Provide the (X, Y) coordinate of the cell's center where the given text is located.  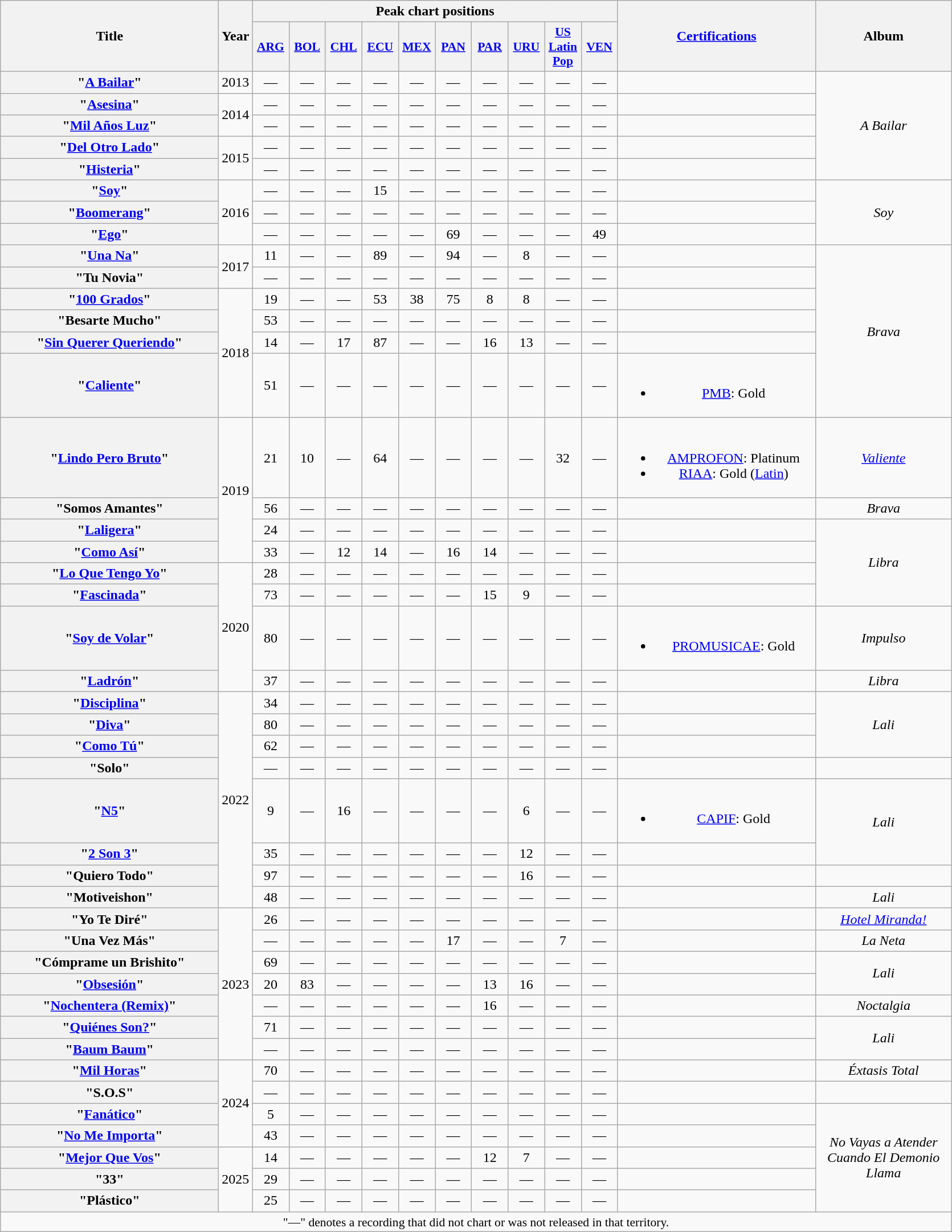
34 (271, 703)
Album (883, 36)
"Yo Te Diré" (109, 919)
"Boomerang" (109, 212)
Éxtasis Total (883, 1071)
ARG (271, 47)
2022 (236, 800)
"Soy de Volar" (109, 638)
Noctalgia (883, 1006)
Soy (883, 212)
"Una Vez Más" (109, 940)
PAR (490, 47)
75 (453, 299)
Hotel Miranda! (883, 919)
"A Bailar" (109, 82)
32 (563, 457)
"Fascinada" (109, 595)
PAN (453, 47)
"Sin Querer Queriendo" (109, 342)
"Motiveishon" (109, 897)
"Ego" (109, 234)
Certifications (717, 36)
"Obsesión" (109, 984)
"S.O.S" (109, 1092)
Title (109, 36)
"Cómprame un Brishito" (109, 962)
URU (526, 47)
"Quiénes Son?" (109, 1028)
2024 (236, 1103)
AMPROFON: PlatinumRIAA: Gold (Latin) (717, 457)
Valiente (883, 457)
Year (236, 36)
73 (271, 595)
"Histeria" (109, 169)
"Laligera" (109, 530)
51 (271, 385)
"Fanático" (109, 1114)
2019 (236, 490)
21 (271, 457)
"—" denotes a recording that did not chart or was not released in that territory. (476, 1222)
56 (271, 508)
26 (271, 919)
33 (271, 552)
43 (271, 1136)
CAPIF: Gold (717, 811)
"Disciplina" (109, 703)
BOL (307, 47)
19 (271, 299)
20 (271, 984)
"Lindo Pero Bruto" (109, 457)
87 (380, 342)
PROMUSICAE: Gold (717, 638)
11 (271, 256)
CHL (344, 47)
2020 (236, 628)
"Quiero Todo" (109, 875)
"Diva" (109, 725)
24 (271, 530)
2014 (236, 115)
"Plástico" (109, 1201)
2015 (236, 158)
"Caliente" (109, 385)
"N5" (109, 811)
"Una Na" (109, 256)
"Solo" (109, 768)
10 (307, 457)
48 (271, 897)
94 (453, 256)
2025 (236, 1179)
Peak chart positions (435, 11)
"Somos Amantes" (109, 508)
"Del Otro Lado" (109, 148)
MEX (416, 47)
"Lo Que Tengo Yo" (109, 574)
2016 (236, 212)
"Besarte Mucho" (109, 321)
"Tu Novia" (109, 277)
Impulso (883, 638)
89 (380, 256)
La Neta (883, 940)
71 (271, 1028)
"Mil Años Luz" (109, 126)
2018 (236, 353)
2023 (236, 984)
64 (380, 457)
"33" (109, 1179)
"100 Grados" (109, 299)
"Asesina" (109, 104)
38 (416, 299)
25 (271, 1201)
28 (271, 574)
2013 (236, 82)
83 (307, 984)
USLatinPop (563, 47)
VEN (599, 47)
6 (526, 811)
2017 (236, 267)
29 (271, 1179)
ECU (380, 47)
35 (271, 854)
"Nochentera (Remix)" (109, 1006)
5 (271, 1114)
"Baum Baum" (109, 1049)
"Como Tú" (109, 746)
49 (599, 234)
PMB: Gold (717, 385)
A Bailar (883, 125)
"Como Así" (109, 552)
"Soy" (109, 191)
"2 Son 3" (109, 854)
97 (271, 875)
"Ladrón" (109, 681)
62 (271, 746)
70 (271, 1071)
No Vayas a Atender Cuando El Demonio Llama (883, 1157)
37 (271, 681)
"Mejor Que Vos" (109, 1157)
"Mil Horas" (109, 1071)
"No Me Importa" (109, 1136)
